Capture the cell that displays the provided text and extract its [X, Y] central coordinate. 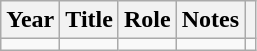
Role [147, 20]
Title [90, 20]
Notes [210, 20]
Year [30, 20]
